Identify which cell holds the provided text, then report its (x, y) central coordinate. 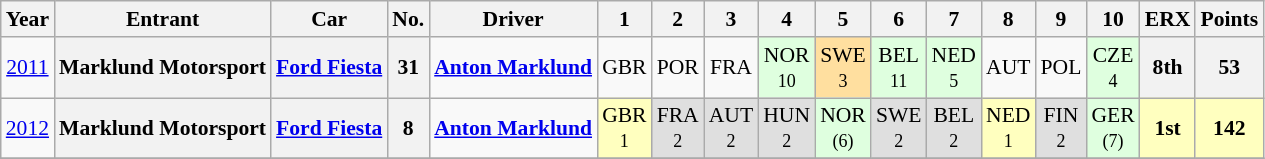
FRA (731, 68)
1 (624, 19)
10 (1112, 19)
SWE3 (843, 68)
1st (1168, 128)
NED5 (954, 68)
BEL2 (954, 128)
Car (329, 19)
NOR10 (786, 68)
GBR (624, 68)
SWE2 (899, 128)
3 (731, 19)
HUN2 (786, 128)
9 (1062, 19)
Entrant (162, 19)
AUT (1008, 68)
6 (899, 19)
2012 (28, 128)
7 (954, 19)
Year (28, 19)
POR (678, 68)
NED1 (1008, 128)
Points (1229, 19)
31 (408, 68)
POL (1062, 68)
FIN2 (1062, 128)
FRA2 (678, 128)
2011 (28, 68)
Driver (513, 19)
GER(7) (1112, 128)
ERX (1168, 19)
2 (678, 19)
NOR(6) (843, 128)
GBR1 (624, 128)
AUT2 (731, 128)
53 (1229, 68)
No. (408, 19)
4 (786, 19)
8th (1168, 68)
CZE4 (1112, 68)
142 (1229, 128)
5 (843, 19)
BEL11 (899, 68)
